Extract the (X, Y) coordinate from the center of the cell holding the provided text.  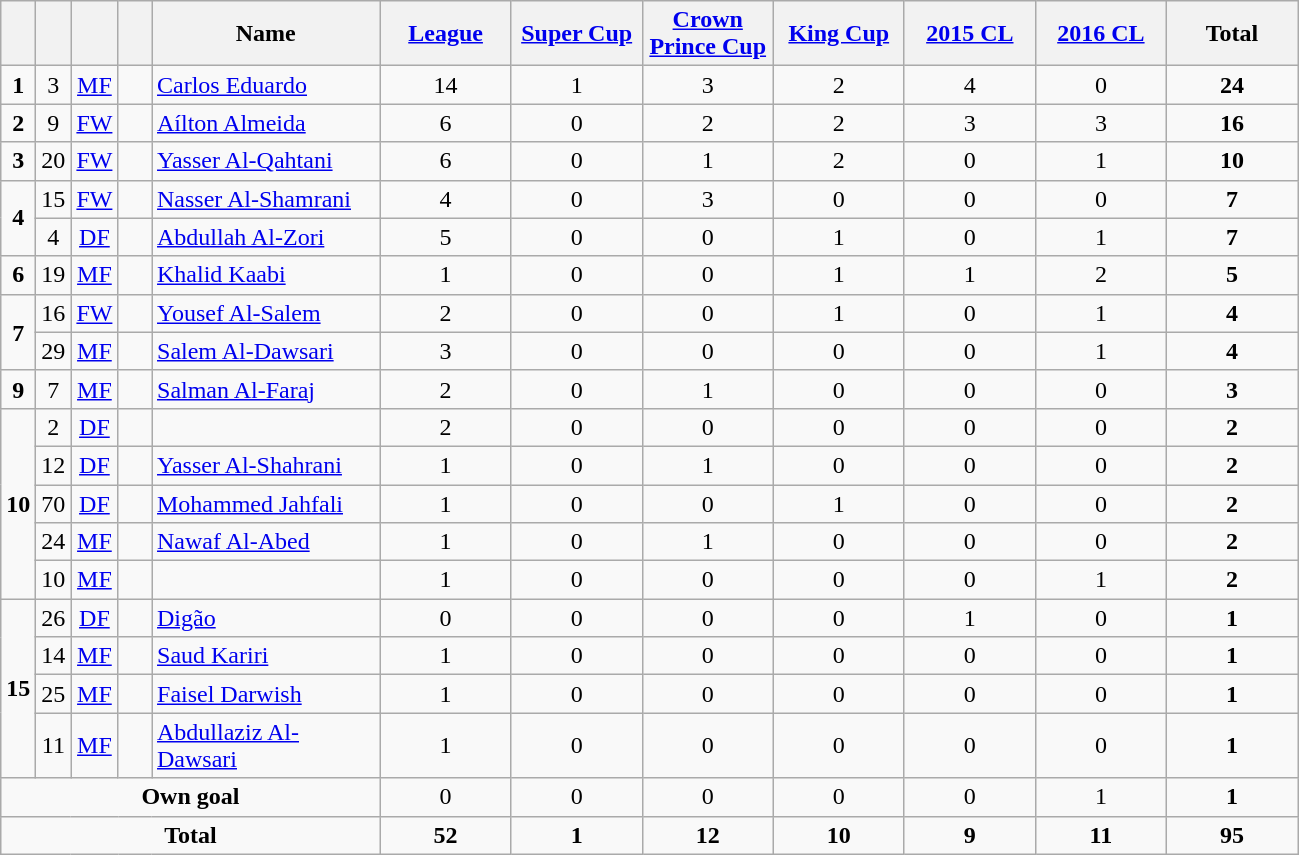
Yasser Al-Qahtani (266, 161)
Name (266, 34)
Saud Kariri (266, 656)
2015 CL (970, 34)
25 (54, 694)
26 (54, 618)
Super Cup (576, 34)
Faisel Darwish (266, 694)
Carlos Eduardo (266, 85)
Yasser Al-Shahrani (266, 465)
Abdullah Al-Zori (266, 237)
Yousef Al-Salem (266, 313)
Digão (266, 618)
2016 CL (1100, 34)
Abdullaziz Al-Dawsari (266, 746)
Salman Al-Faraj (266, 389)
Aílton Almeida (266, 123)
Nawaf Al-Abed (266, 542)
Khalid Kaabi (266, 275)
29 (54, 351)
Own goal (190, 797)
19 (54, 275)
52 (446, 835)
Crown Prince Cup (708, 34)
King Cup (838, 34)
70 (54, 503)
Nasser Al-Shamrani (266, 199)
95 (1232, 835)
Salem Al-Dawsari (266, 351)
Mohammed Jahfali (266, 503)
20 (54, 161)
League (446, 34)
